Determine the [X, Y] coordinate at the center of the cell enclosing the given text.  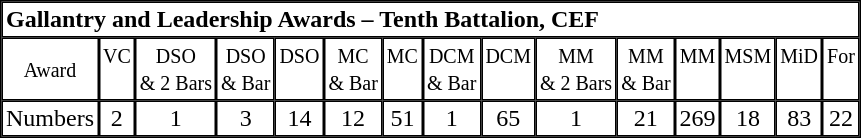
MM& Bar [646, 70]
83 [800, 118]
DSO& 2 Bars [176, 70]
22 [842, 118]
65 [508, 118]
18 [748, 118]
12 [353, 118]
MiD [800, 70]
MC [402, 70]
MM & 2 Bars [576, 70]
DCM [508, 70]
DSO [300, 70]
MM [698, 70]
MC& Bar [353, 70]
VC [116, 70]
14 [300, 118]
Award [50, 70]
3 [245, 118]
DSO & Bar [245, 70]
Numbers [50, 118]
MSM [748, 70]
DCM & Bar [451, 70]
21 [646, 118]
2 [116, 118]
For [842, 70]
269 [698, 118]
51 [402, 118]
Gallantry and Leadership Awards – Tenth Battalion, CEF [431, 20]
